Pinpoint the cell where the given text exists, returning its [X, Y] midpoint coordinate. 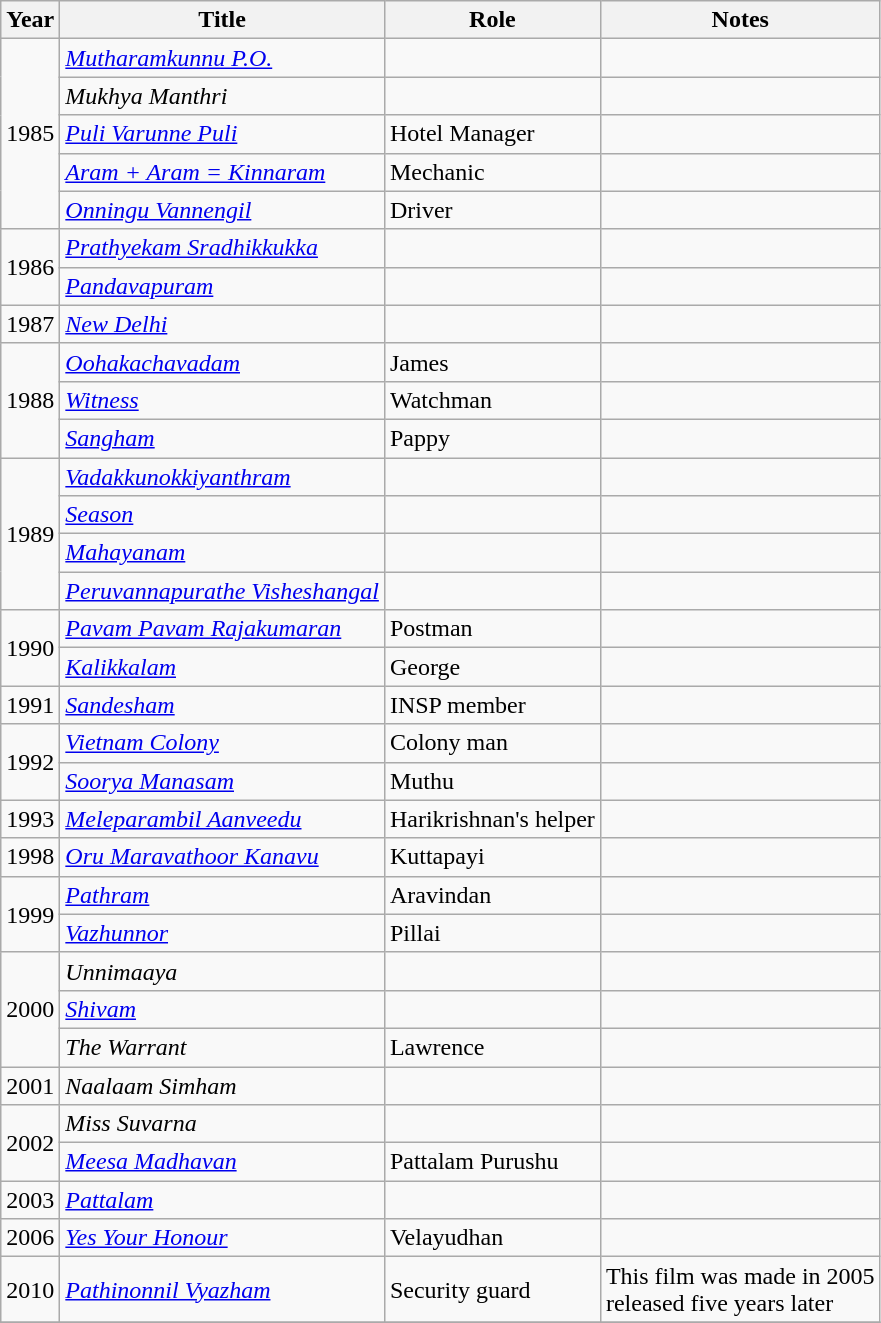
New Delhi [222, 324]
Miss Suvarna [222, 1124]
Soorya Manasam [222, 781]
Pathinonnil Vyazham [222, 1290]
Vadakkunokkiyanthram [222, 477]
Yes Your Honour [222, 1238]
James [492, 362]
2000 [30, 1009]
Mahayanam [222, 553]
1992 [30, 762]
Pathram [222, 895]
Shivam [222, 1009]
Harikrishnan's helper [492, 819]
Security guard [492, 1290]
Witness [222, 400]
Driver [492, 210]
Season [222, 515]
Pavam Pavam Rajakumaran [222, 629]
Peruvannapurathe Visheshangal [222, 591]
Oru Maravathoor Kanavu [222, 857]
Vietnam Colony [222, 743]
1985 [30, 134]
1988 [30, 400]
1990 [30, 648]
Sangham [222, 438]
1998 [30, 857]
Puli Varunne Puli [222, 134]
Postman [492, 629]
Mechanic [492, 172]
Naalaam Simham [222, 1085]
Pappy [492, 438]
1987 [30, 324]
Onningu Vannengil [222, 210]
Year [30, 20]
Lawrence [492, 1047]
Kuttapayi [492, 857]
Colony man [492, 743]
Pattalam Purushu [492, 1162]
Watchman [492, 400]
Meleparambil Aanveedu [222, 819]
Pandavapuram [222, 286]
Kalikkalam [222, 667]
Aram + Aram = Kinnaram [222, 172]
Role [492, 20]
2002 [30, 1143]
1999 [30, 914]
Sandesham [222, 705]
2001 [30, 1085]
Unnimaaya [222, 971]
Vazhunnor [222, 933]
Pattalam [222, 1200]
INSP member [492, 705]
Muthu [492, 781]
This film was made in 2005released five years later [740, 1290]
Title [222, 20]
Notes [740, 20]
2006 [30, 1238]
2010 [30, 1290]
1989 [30, 534]
Hotel Manager [492, 134]
Meesa Madhavan [222, 1162]
1986 [30, 267]
Velayudhan [492, 1238]
1991 [30, 705]
Mukhya Manthri [222, 96]
The Warrant [222, 1047]
Oohakachavadam [222, 362]
Aravindan [492, 895]
George [492, 667]
Prathyekam Sradhikkukka [222, 248]
Mutharamkunnu P.O. [222, 58]
1993 [30, 819]
2003 [30, 1200]
Pillai [492, 933]
